Identify which cell holds the provided text, then report its (X, Y) central coordinate. 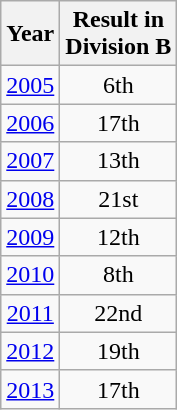
2007 (30, 161)
2005 (30, 85)
6th (118, 85)
Result inDivision B (118, 34)
12th (118, 237)
21st (118, 199)
8th (118, 275)
2010 (30, 275)
2009 (30, 237)
22nd (118, 313)
2008 (30, 199)
2012 (30, 351)
2011 (30, 313)
13th (118, 161)
19th (118, 351)
2006 (30, 123)
2013 (30, 389)
Year (30, 34)
